Return (x, y) of the center of cell containing provided text 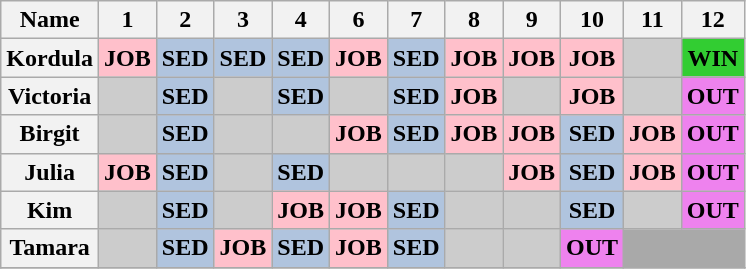
2 (185, 20)
Birgit (50, 134)
Name (50, 20)
Kim (50, 210)
8 (474, 20)
3 (243, 20)
6 (359, 20)
4 (301, 20)
7 (416, 20)
Victoria (50, 96)
10 (592, 20)
12 (712, 20)
11 (653, 20)
1 (128, 20)
Kordula (50, 58)
WIN (712, 58)
Julia (50, 172)
Tamara (50, 248)
9 (532, 20)
